For the text-containing cell, return its midpoint in (x, y) coordinate format. 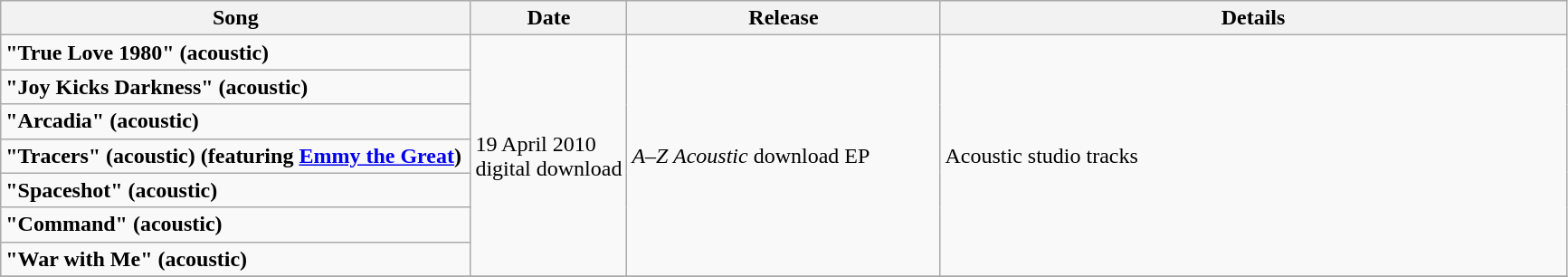
Release (784, 18)
"Spaceshot" (acoustic) (235, 190)
"Joy Kicks Darkness" (acoustic) (235, 87)
"Command" (acoustic) (235, 224)
Date (548, 18)
Acoustic studio tracks (1253, 156)
"True Love 1980" (acoustic) (235, 53)
Details (1253, 18)
"War with Me" (acoustic) (235, 259)
"Tracers" (acoustic) (featuring Emmy the Great) (235, 156)
19 April 2010digital download (548, 156)
A–Z Acoustic download EP (784, 156)
"Arcadia" (acoustic) (235, 121)
Song (235, 18)
